For the text-containing cell, return its midpoint in (X, Y) coordinate format. 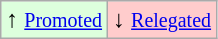
↓ Relegated (162, 20)
↑ Promoted (54, 20)
